Provide the [X, Y] coordinate of the cell's center where the given text is located.  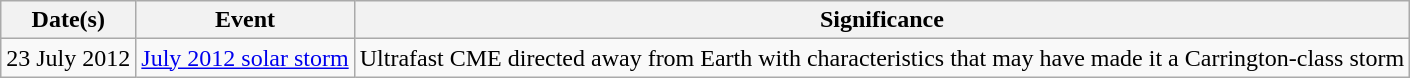
Date(s) [68, 20]
Event [245, 20]
Ultrafast CME directed away from Earth with characteristics that may have made it a Carrington-class storm [882, 58]
23 July 2012 [68, 58]
July 2012 solar storm [245, 58]
Significance [882, 20]
